Pinpoint the cell where the given text exists, returning its [X, Y] midpoint coordinate. 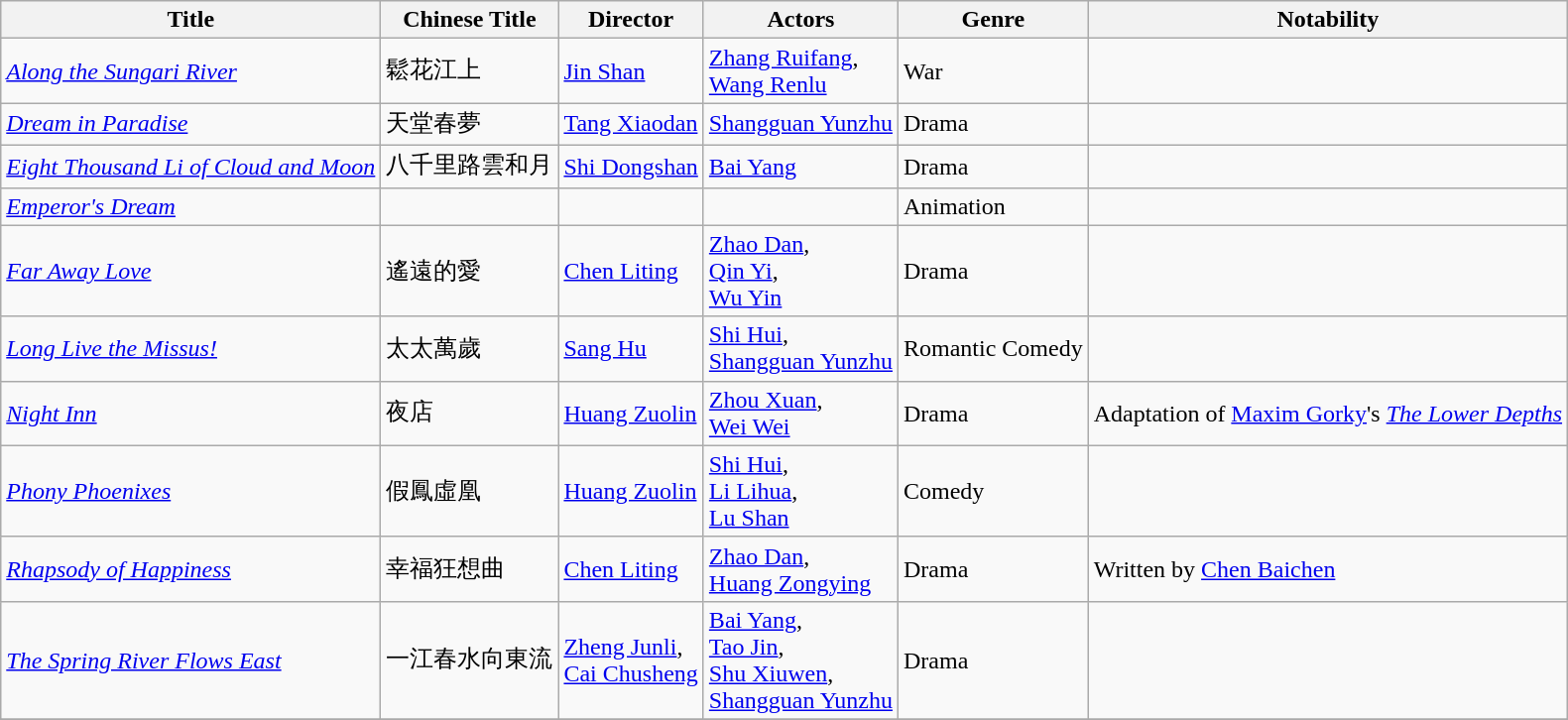
Night Inn [190, 413]
幸福狂想曲 [470, 569]
Far Away Love [190, 271]
Zhao Dan,Qin Yi,Wu Yin [800, 271]
Chinese Title [470, 20]
Actors [800, 20]
Shi Hui,Shangguan Yunzhu [800, 349]
Director [631, 20]
Adaptation of Maxim Gorky's The Lower Depths [1327, 413]
Genre [993, 20]
太太萬歲 [470, 349]
Shangguan Yunzhu [800, 125]
Shi Dongshan [631, 167]
天堂春夢 [470, 125]
Sang Hu [631, 349]
假鳳虛凰 [470, 491]
Shi Hui,Li Lihua,Lu Shan [800, 491]
Animation [993, 206]
Along the Sungari River [190, 71]
Emperor's Dream [190, 206]
Bai Yang,Tao Jin,Shu Xiuwen,Shangguan Yunzhu [800, 660]
Phony Phoenixes [190, 491]
War [993, 71]
Dream in Paradise [190, 125]
The Spring River Flows East [190, 660]
八千里路雲和月 [470, 167]
Notability [1327, 20]
鬆花江上 [470, 71]
Tang Xiaodan [631, 125]
Bai Yang [800, 167]
Comedy [993, 491]
Jin Shan [631, 71]
Zhang Ruifang,Wang Renlu [800, 71]
Long Live the Missus! [190, 349]
一江春水向東流 [470, 660]
Eight Thousand Li of Cloud and Moon [190, 167]
Zhou Xuan,Wei Wei [800, 413]
Written by Chen Baichen [1327, 569]
遙遠的愛 [470, 271]
Zheng Junli,Cai Chusheng [631, 660]
夜店 [470, 413]
Romantic Comedy [993, 349]
Zhao Dan,Huang Zongying [800, 569]
Title [190, 20]
Rhapsody of Happiness [190, 569]
